Find where the given text appears and provide that cell's center as [X, Y] coordinate. 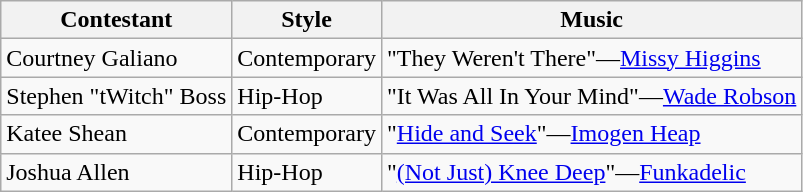
Courtney Galiano [116, 58]
Music [591, 20]
"Hide and Seek"—Imogen Heap [591, 134]
"It Was All In Your Mind"—Wade Robson [591, 96]
"(Not Just) Knee Deep"—Funkadelic [591, 172]
Joshua Allen [116, 172]
Katee Shean [116, 134]
Style [307, 20]
Contestant [116, 20]
Stephen "tWitch" Boss [116, 96]
"They Weren't There"—Missy Higgins [591, 58]
